Return [X, Y] of the center of cell containing provided text 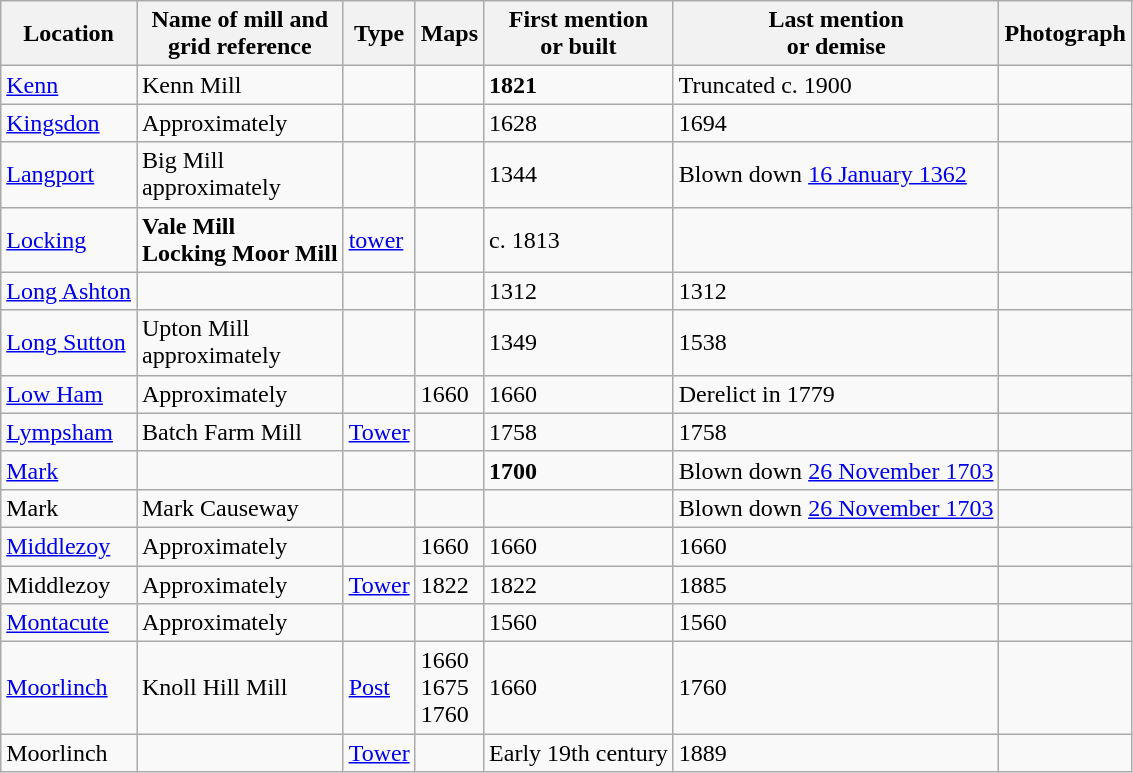
Blown down 16 January 1362 [836, 174]
Lympsham [69, 432]
1538 [836, 342]
Long Sutton [69, 342]
Last mention or demise [836, 34]
Maps [449, 34]
1700 [579, 470]
Locking [69, 240]
Location [69, 34]
Kingsdon [69, 123]
Upton Millapproximately [240, 342]
Batch Farm Mill [240, 432]
First mentionor built [579, 34]
1889 [836, 753]
c. 1813 [579, 240]
Big Millapproximately [240, 174]
Derelict in 1779 [836, 394]
Mark Causeway [240, 508]
Truncated c. 1900 [836, 85]
166016751760 [449, 688]
1760 [836, 688]
Name of mill andgrid reference [240, 34]
Kenn [69, 85]
1694 [836, 123]
Vale MillLocking Moor Mill [240, 240]
Photograph [1065, 34]
tower [379, 240]
Low Ham [69, 394]
Kenn Mill [240, 85]
Long Ashton [69, 291]
1885 [836, 585]
Langport [69, 174]
1344 [579, 174]
1349 [579, 342]
Type [379, 34]
Post [379, 688]
1628 [579, 123]
1821 [579, 85]
Montacute [69, 623]
Knoll Hill Mill [240, 688]
Early 19th century [579, 753]
